Capture the cell that displays the provided text and extract its (X, Y) central coordinate. 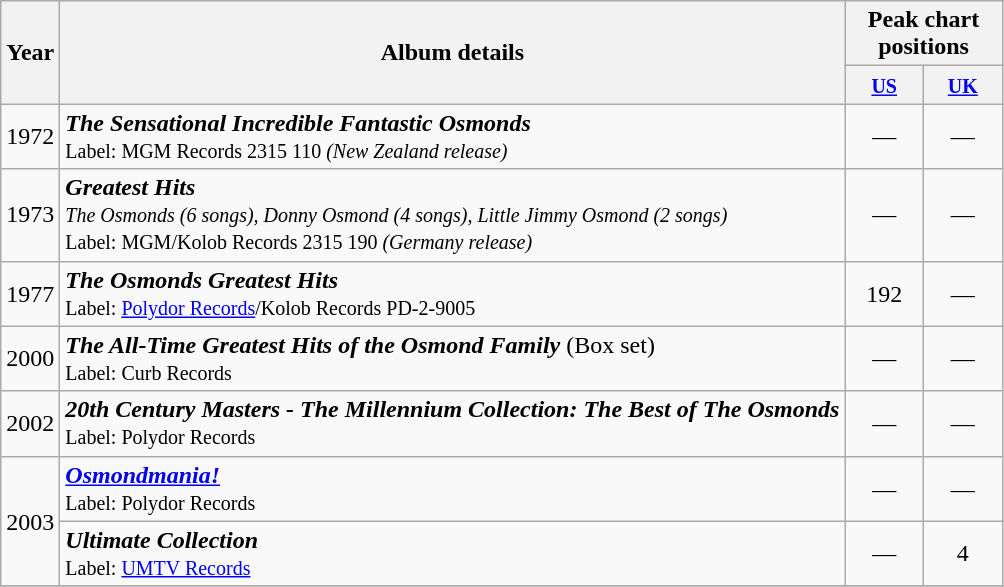
192 (884, 294)
2003 (30, 521)
2000 (30, 358)
The Osmonds Greatest HitsLabel: Polydor Records/Kolob Records PD-2-9005 (452, 294)
Album details (452, 52)
4 (964, 554)
1977 (30, 294)
1972 (30, 136)
The All-Time Greatest Hits of the Osmond Family (Box set)Label: Curb Records (452, 358)
20th Century Masters - The Millennium Collection: The Best of The OsmondsLabel: Polydor Records (452, 424)
US (884, 85)
UK (964, 85)
Osmondmania!Label: Polydor Records (452, 488)
1973 (30, 215)
Greatest Hits The Osmonds (6 songs), Donny Osmond (4 songs), Little Jimmy Osmond (2 songs)Label: MGM/Kolob Records 2315 190 (Germany release) (452, 215)
Year (30, 52)
Ultimate CollectionLabel: UMTV Records (452, 554)
Peak chart positions (924, 34)
2002 (30, 424)
The Sensational Incredible Fantastic OsmondsLabel: MGM Records 2315 110 (New Zealand release) (452, 136)
